Determine the [X, Y] coordinate at the center of the cell enclosing the given text.  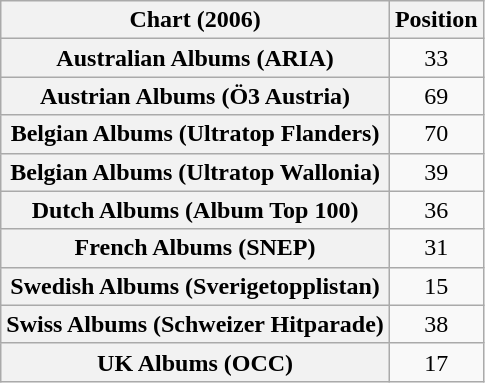
Swedish Albums (Sverigetopplistan) [196, 286]
38 [436, 324]
Chart (2006) [196, 20]
39 [436, 172]
Dutch Albums (Album Top 100) [196, 210]
69 [436, 96]
33 [436, 58]
French Albums (SNEP) [196, 248]
Austrian Albums (Ö3 Austria) [196, 96]
70 [436, 134]
36 [436, 210]
15 [436, 286]
Swiss Albums (Schweizer Hitparade) [196, 324]
17 [436, 362]
31 [436, 248]
Australian Albums (ARIA) [196, 58]
Position [436, 20]
UK Albums (OCC) [196, 362]
Belgian Albums (Ultratop Wallonia) [196, 172]
Belgian Albums (Ultratop Flanders) [196, 134]
